Scan for the cell matching the given text and deliver its (X, Y) coordinate at center. 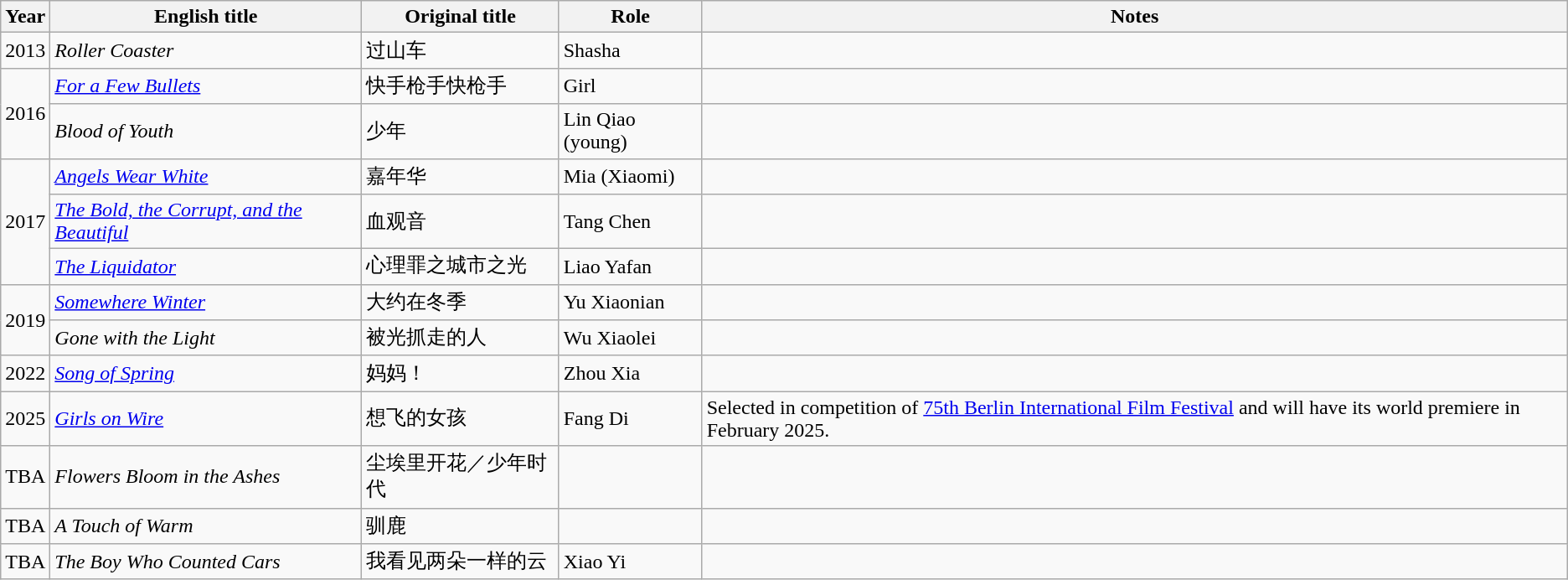
快手枪手快枪手 (461, 85)
Original title (461, 17)
驯鹿 (461, 526)
Girl (630, 85)
Somewhere Winter (206, 302)
For a Few Bullets (206, 85)
大约在冬季 (461, 302)
Mia (Xiaomi) (630, 176)
Flowers Bloom in the Ashes (206, 477)
Role (630, 17)
心理罪之城市之光 (461, 267)
Roller Coaster (206, 50)
少年 (461, 131)
Wu Xiaolei (630, 339)
Blood of Youth (206, 131)
2017 (25, 221)
Gone with the Light (206, 339)
The Boy Who Counted Cars (206, 562)
2013 (25, 50)
A Touch of Warm (206, 526)
2016 (25, 113)
Year (25, 17)
Xiao Yi (630, 562)
尘埃里开花／少年时代 (461, 477)
Yu Xiaonian (630, 302)
妈妈！ (461, 374)
Tang Chen (630, 221)
嘉年华 (461, 176)
我看见两朵一样的云 (461, 562)
Angels Wear White (206, 176)
被光抓走的人 (461, 339)
Girls on Wire (206, 419)
Song of Spring (206, 374)
Liao Yafan (630, 267)
2019 (25, 320)
过山车 (461, 50)
Shasha (630, 50)
The Liquidator (206, 267)
2025 (25, 419)
Notes (1134, 17)
Selected in competition of 75th Berlin International Film Festival and will have its world premiere in February 2025. (1134, 419)
想飞的女孩 (461, 419)
The Bold, the Corrupt, and the Beautiful (206, 221)
血观音 (461, 221)
Zhou Xia (630, 374)
2022 (25, 374)
English title (206, 17)
Lin Qiao (young) (630, 131)
Fang Di (630, 419)
